Scan for the cell matching the given text and deliver its [X, Y] coordinate at center. 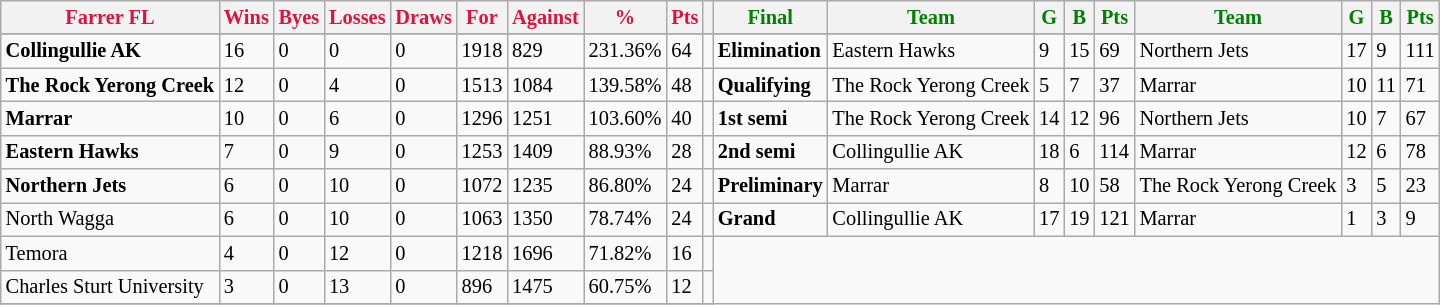
78.74% [626, 219]
19 [1079, 219]
% [626, 17]
14 [1049, 118]
40 [684, 118]
Losses [357, 17]
Farrer FL [110, 17]
11 [1386, 85]
1296 [482, 118]
1218 [482, 253]
69 [1114, 51]
139.58% [626, 85]
For [482, 17]
1235 [546, 186]
88.93% [626, 152]
1409 [546, 152]
1251 [546, 118]
829 [546, 51]
78 [1420, 152]
1475 [546, 287]
18 [1049, 152]
Charles Sturt University [110, 287]
15 [1079, 51]
121 [1114, 219]
1253 [482, 152]
28 [684, 152]
1696 [546, 253]
1084 [546, 85]
64 [684, 51]
37 [1114, 85]
114 [1114, 152]
1918 [482, 51]
Grand [770, 219]
1063 [482, 219]
Preliminary [770, 186]
96 [1114, 118]
231.36% [626, 51]
103.60% [626, 118]
48 [684, 85]
1072 [482, 186]
Draws [423, 17]
71.82% [626, 253]
Elimination [770, 51]
Wins [246, 17]
Byes [299, 17]
Against [546, 17]
Final [770, 17]
60.75% [626, 287]
1 [1356, 219]
71 [1420, 85]
13 [357, 287]
2nd semi [770, 152]
111 [1420, 51]
1st semi [770, 118]
Temora [110, 253]
67 [1420, 118]
896 [482, 287]
58 [1114, 186]
86.80% [626, 186]
23 [1420, 186]
1350 [546, 219]
8 [1049, 186]
Qualifying [770, 85]
1513 [482, 85]
North Wagga [110, 219]
